Find where the given text appears and provide that cell's center as (X, Y) coordinate. 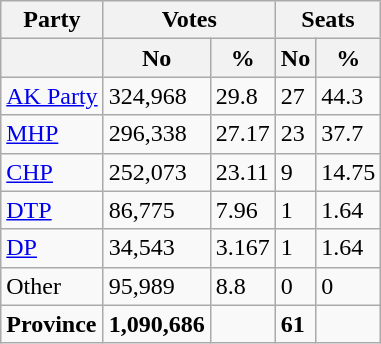
DTP (52, 210)
8.8 (242, 286)
Party (52, 20)
AK Party (52, 96)
Seats (328, 20)
DP (52, 248)
95,989 (156, 286)
44.3 (348, 96)
86,775 (156, 210)
34,543 (156, 248)
23.11 (242, 172)
29.8 (242, 96)
23 (295, 134)
CHP (52, 172)
3.167 (242, 248)
296,338 (156, 134)
Votes (189, 20)
MHP (52, 134)
252,073 (156, 172)
1,090,686 (156, 324)
37.7 (348, 134)
14.75 (348, 172)
Other (52, 286)
Province (52, 324)
9 (295, 172)
27.17 (242, 134)
7.96 (242, 210)
61 (295, 324)
27 (295, 96)
324,968 (156, 96)
